Provide the [x, y] coordinate of the cell's center where the given text is located.  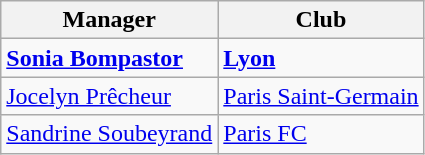
Sandrine Soubeyrand [110, 134]
Paris FC [321, 134]
Lyon [321, 58]
Jocelyn Prêcheur [110, 96]
Club [321, 20]
Sonia Bompastor [110, 58]
Paris Saint-Germain [321, 96]
Manager [110, 20]
